Locate the cell with the specified text and output its [x, y] center coordinate. 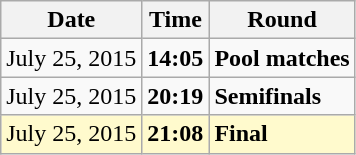
Time [176, 20]
Semifinals [282, 96]
20:19 [176, 96]
14:05 [176, 58]
Round [282, 20]
Pool matches [282, 58]
Final [282, 134]
Date [72, 20]
21:08 [176, 134]
